Provide the [x, y] coordinate of the cell's center where the given text is located.  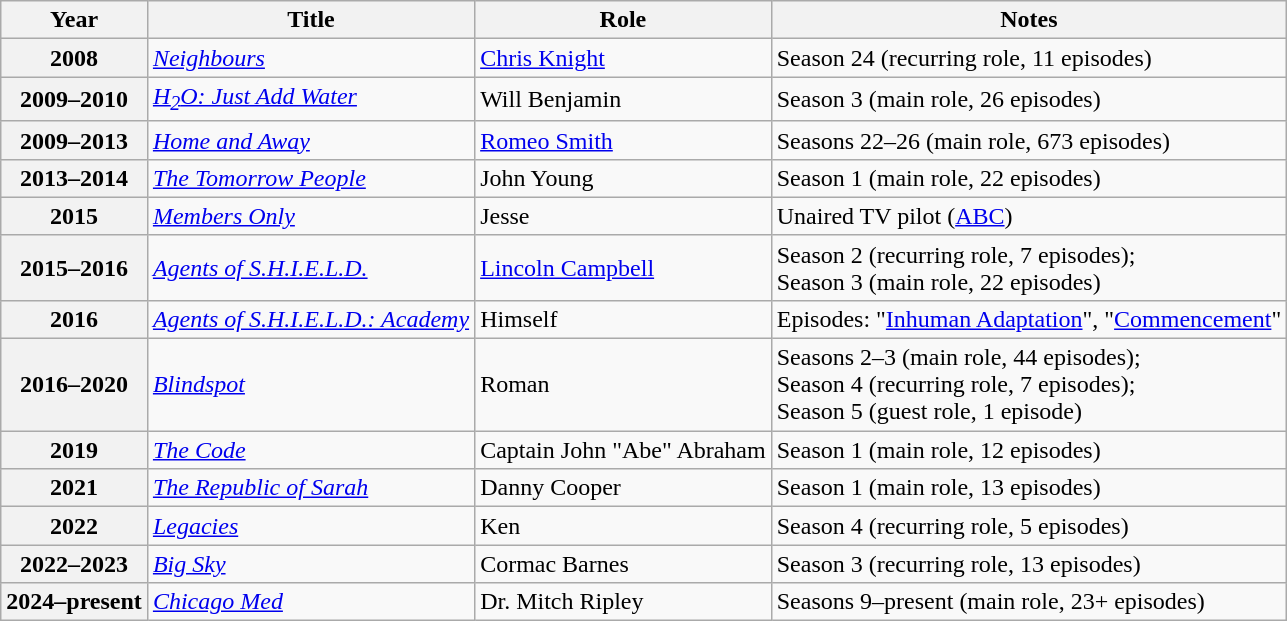
Captain John "Abe" Abraham [624, 450]
Legacies [310, 526]
Roman [624, 385]
Home and Away [310, 140]
2021 [74, 488]
Will Benjamin [624, 99]
Seasons 9–present (main role, 23+ episodes) [1029, 602]
Danny Cooper [624, 488]
Lincoln Campbell [624, 268]
2015–2016 [74, 268]
Title [310, 20]
Dr. Mitch Ripley [624, 602]
2015 [74, 216]
2022 [74, 526]
Season 1 (main role, 22 episodes) [1029, 178]
Romeo Smith [624, 140]
H2O: Just Add Water [310, 99]
Ken [624, 526]
Cormac Barnes [624, 564]
2024–present [74, 602]
The Tomorrow People [310, 178]
Season 3 (main role, 26 episodes) [1029, 99]
Season 3 (recurring role, 13 episodes) [1029, 564]
Himself [624, 319]
Year [74, 20]
Season 1 (main role, 12 episodes) [1029, 450]
Big Sky [310, 564]
The Republic of Sarah [310, 488]
Chicago Med [310, 602]
Agents of S.H.I.E.L.D. [310, 268]
2009–2013 [74, 140]
Notes [1029, 20]
Season 4 (recurring role, 5 episodes) [1029, 526]
Role [624, 20]
Unaired TV pilot (ABC) [1029, 216]
Seasons 2–3 (main role, 44 episodes);Season 4 (recurring role, 7 episodes);Season 5 (guest role, 1 episode) [1029, 385]
John Young [624, 178]
Blindspot [310, 385]
Neighbours [310, 58]
Seasons 22–26 (main role, 673 episodes) [1029, 140]
Members Only [310, 216]
Episodes: "Inhuman Adaptation", "Commencement" [1029, 319]
2016–2020 [74, 385]
2019 [74, 450]
Agents of S.H.I.E.L.D.: Academy [310, 319]
Season 2 (recurring role, 7 episodes);Season 3 (main role, 22 episodes) [1029, 268]
Jesse [624, 216]
Season 24 (recurring role, 11 episodes) [1029, 58]
The Code [310, 450]
2016 [74, 319]
2008 [74, 58]
Season 1 (main role, 13 episodes) [1029, 488]
Chris Knight [624, 58]
2013–2014 [74, 178]
2009–2010 [74, 99]
2022–2023 [74, 564]
